Return the [x, y] coordinate for the center point of the cell that contains the specified text.  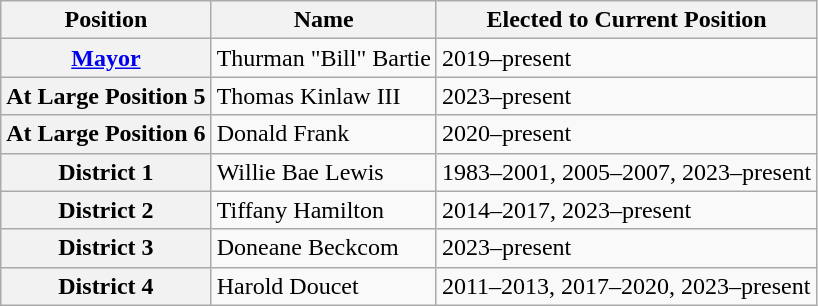
At Large Position 6 [106, 134]
Tiffany Hamilton [324, 210]
Willie Bae Lewis [324, 172]
2019–present [626, 58]
Thomas Kinlaw III [324, 96]
Doneane Beckcom [324, 248]
District 4 [106, 286]
Harold Doucet [324, 286]
1983–2001, 2005–2007, 2023–present [626, 172]
Name [324, 20]
District 1 [106, 172]
Elected to Current Position [626, 20]
Donald Frank [324, 134]
2020–present [626, 134]
2014–2017, 2023–present [626, 210]
Thurman "Bill" Bartie [324, 58]
District 2 [106, 210]
Position [106, 20]
At Large Position 5 [106, 96]
Mayor [106, 58]
District 3 [106, 248]
2011–2013, 2017–2020, 2023–present [626, 286]
